Determine the [X, Y] coordinate at the center of the cell enclosing the given text.  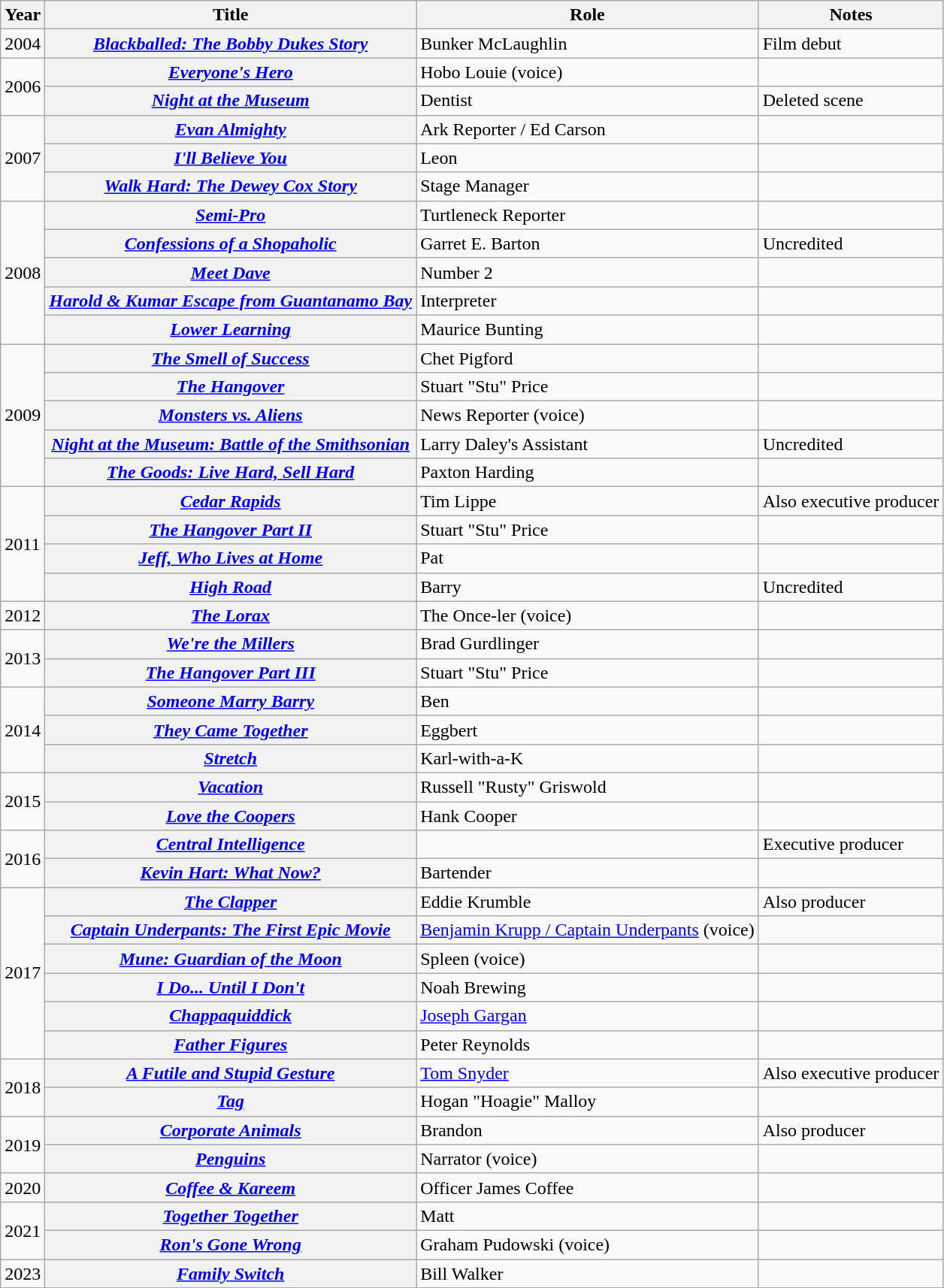
Coffee & Kareem [231, 1187]
Ark Reporter / Ed Carson [588, 129]
The Clapper [231, 902]
2006 [23, 86]
2015 [23, 801]
Maurice Bunting [588, 329]
Joseph Gargan [588, 1016]
A Futile and Stupid Gesture [231, 1073]
I Do... Until I Don't [231, 987]
Tom Snyder [588, 1073]
The Lorax [231, 615]
Kevin Hart: What Now? [231, 873]
Night at the Museum [231, 101]
Bartender [588, 873]
Tag [231, 1102]
Blackballed: The Bobby Dukes Story [231, 44]
Confessions of a Shopaholic [231, 243]
Number 2 [588, 272]
Stretch [231, 758]
The Once-ler (voice) [588, 615]
2008 [23, 272]
Matt [588, 1216]
The Goods: Live Hard, Sell Hard [231, 473]
Semi-Pro [231, 215]
Noah Brewing [588, 987]
Larry Daley's Assistant [588, 444]
2004 [23, 44]
The Hangover [231, 387]
Benjamin Krupp / Captain Underpants (voice) [588, 930]
They Came Together [231, 730]
Love the Coopers [231, 815]
Night at the Museum: Battle of the Smithsonian [231, 444]
I'll Believe You [231, 158]
2016 [23, 859]
Ben [588, 701]
Leon [588, 158]
Narrator (voice) [588, 1159]
Lower Learning [231, 329]
Stage Manager [588, 186]
2020 [23, 1187]
Someone Marry Barry [231, 701]
Pat [588, 558]
Mune: Guardian of the Moon [231, 959]
The Hangover Part III [231, 673]
Officer James Coffee [588, 1187]
Turtleneck Reporter [588, 215]
Barry [588, 587]
Walk Hard: The Dewey Cox Story [231, 186]
Meet Dave [231, 272]
Karl-with-a-K [588, 758]
Bunker McLaughlin [588, 44]
The Smell of Success [231, 358]
Vacation [231, 787]
Hank Cooper [588, 815]
Deleted scene [851, 101]
Brandon [588, 1130]
2013 [23, 658]
Central Intelligence [231, 845]
Father Figures [231, 1045]
2014 [23, 730]
Brad Gurdlinger [588, 644]
2021 [23, 1230]
Jeff, Who Lives at Home [231, 558]
Cedar Rapids [231, 501]
Everyone's Hero [231, 72]
Spleen (voice) [588, 959]
Eddie Krumble [588, 902]
Dentist [588, 101]
Hogan "Hoagie" Malloy [588, 1102]
News Reporter (voice) [588, 416]
2018 [23, 1087]
2012 [23, 615]
Captain Underpants: The First Epic Movie [231, 930]
2007 [23, 158]
Ron's Gone Wrong [231, 1244]
Role [588, 15]
The Hangover Part II [231, 530]
Eggbert [588, 730]
Monsters vs. Aliens [231, 416]
Title [231, 15]
Peter Reynolds [588, 1045]
2019 [23, 1144]
Garret E. Barton [588, 243]
Chappaquiddick [231, 1016]
Paxton Harding [588, 473]
2011 [23, 544]
Together Together [231, 1216]
Notes [851, 15]
Bill Walker [588, 1274]
Family Switch [231, 1274]
Hobo Louie (voice) [588, 72]
Tim Lippe [588, 501]
High Road [231, 587]
Graham Pudowski (voice) [588, 1244]
We're the Millers [231, 644]
Chet Pigford [588, 358]
Interpreter [588, 301]
Harold & Kumar Escape from Guantanamo Bay [231, 301]
2017 [23, 973]
Evan Almighty [231, 129]
Penguins [231, 1159]
Film debut [851, 44]
2009 [23, 416]
Year [23, 15]
Executive producer [851, 845]
2023 [23, 1274]
Russell "Rusty" Griswold [588, 787]
Corporate Animals [231, 1130]
